Return the (X, Y) coordinate for the center point of the cell that contains the specified text.  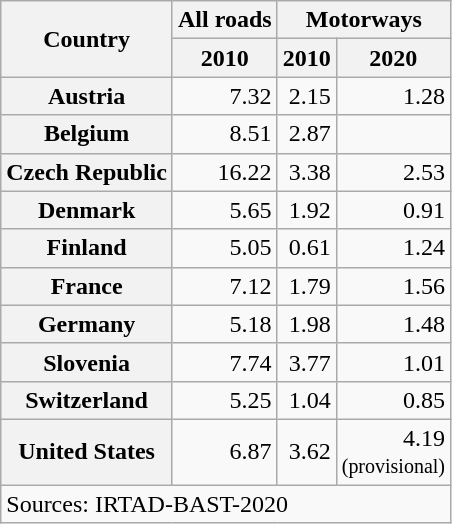
Germany (87, 324)
1.79 (306, 286)
Motorways (364, 20)
2.53 (393, 172)
Finland (87, 248)
Sources: IRTAD-BAST-2020 (226, 503)
16.22 (224, 172)
3.77 (306, 362)
Czech Republic (87, 172)
8.51 (224, 134)
United States (87, 452)
5.25 (224, 400)
5.18 (224, 324)
0.91 (393, 210)
1.56 (393, 286)
All roads (224, 20)
1.98 (306, 324)
7.74 (224, 362)
5.05 (224, 248)
1.24 (393, 248)
6.87 (224, 452)
0.61 (306, 248)
5.65 (224, 210)
1.28 (393, 96)
3.62 (306, 452)
Austria (87, 96)
Country (87, 39)
3.38 (306, 172)
2020 (393, 58)
1.48 (393, 324)
France (87, 286)
1.04 (306, 400)
2.15 (306, 96)
0.85 (393, 400)
4.19(provisional) (393, 452)
Belgium (87, 134)
2.87 (306, 134)
7.32 (224, 96)
7.12 (224, 286)
Denmark (87, 210)
1.92 (306, 210)
1.01 (393, 362)
Slovenia (87, 362)
Switzerland (87, 400)
